Provide the (X, Y) coordinate of the cell's center where the given text is located.  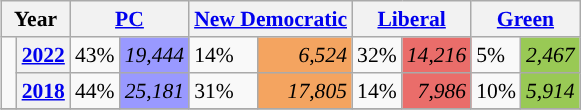
2,467 (550, 55)
43% (95, 55)
31% (223, 91)
2022 (44, 55)
17,805 (304, 91)
Green (525, 19)
10% (496, 91)
32% (377, 55)
44% (95, 91)
New Democratic (270, 19)
Liberal (412, 19)
19,444 (154, 55)
25,181 (154, 91)
2018 (44, 91)
PC (130, 19)
7,986 (436, 91)
5% (496, 55)
Year (36, 19)
14,216 (436, 55)
6,524 (304, 55)
5,914 (550, 91)
